Return [x, y] of the center of cell containing provided text 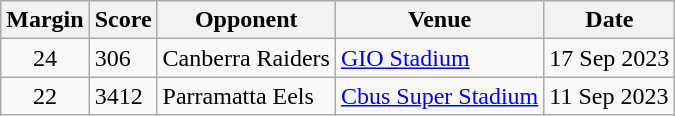
Date [610, 20]
Cbus Super Stadium [439, 96]
3412 [123, 96]
GIO Stadium [439, 58]
Venue [439, 20]
24 [45, 58]
Score [123, 20]
Opponent [246, 20]
22 [45, 96]
17 Sep 2023 [610, 58]
Canberra Raiders [246, 58]
Parramatta Eels [246, 96]
11 Sep 2023 [610, 96]
Margin [45, 20]
306 [123, 58]
